For the text-containing cell, return its midpoint in [x, y] coordinate format. 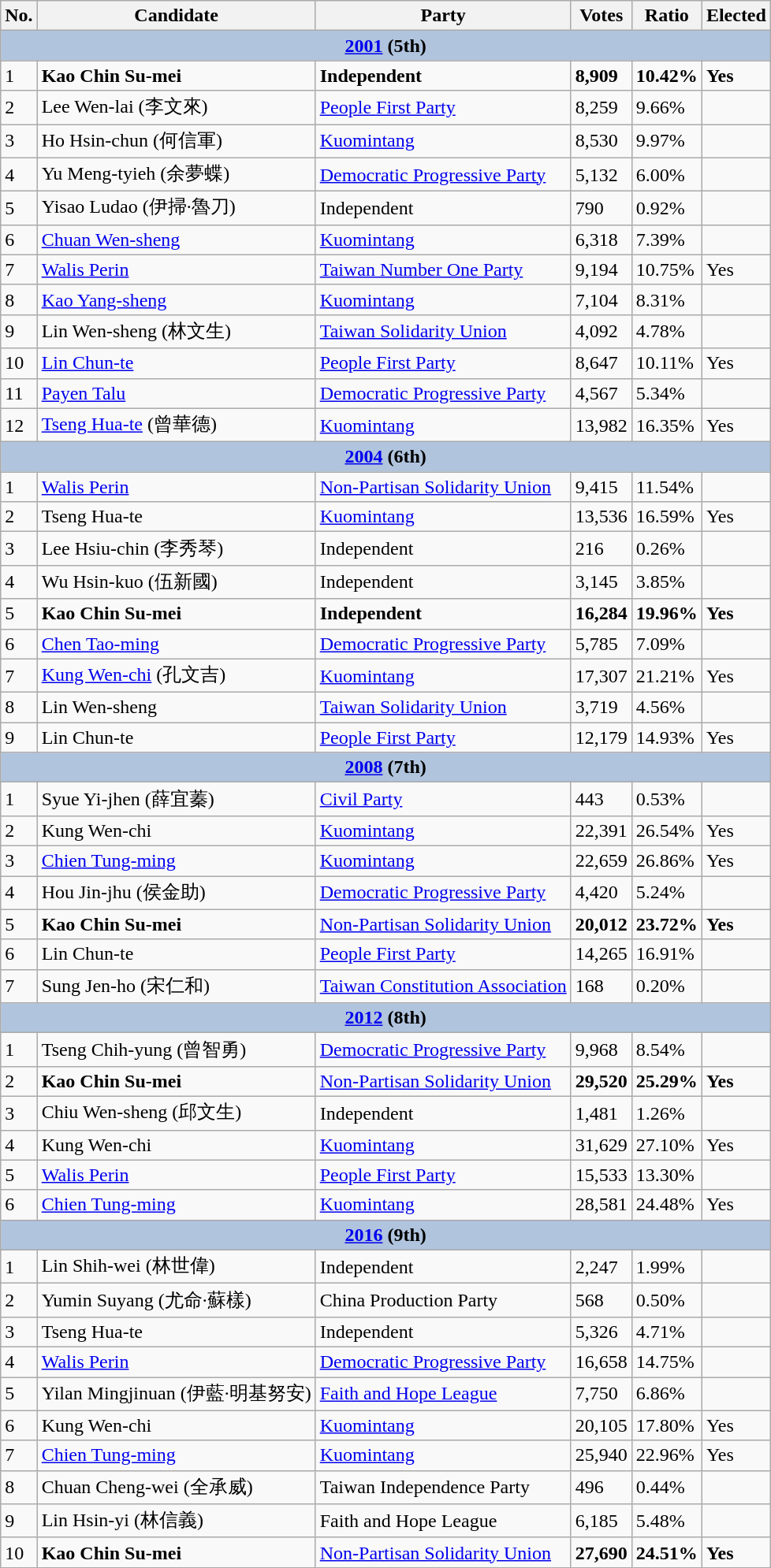
Syue Yi-jhen (薛宜蓁) [177, 799]
Yilan Mingjinuan (伊藍·明基努安) [177, 1395]
15,533 [601, 1175]
27,690 [601, 1552]
6.00% [667, 175]
16,284 [601, 614]
4,420 [601, 894]
8.31% [667, 299]
Elected [736, 16]
26.86% [667, 860]
Payen Talu [177, 393]
790 [601, 208]
22.96% [667, 1455]
5.34% [667, 393]
16.35% [667, 425]
9,415 [601, 487]
13.30% [667, 1175]
2001 (5th) [386, 46]
8,259 [601, 107]
4.78% [667, 331]
9,968 [601, 1050]
6.86% [667, 1395]
8,909 [601, 76]
9.97% [667, 142]
No. [19, 16]
5,785 [601, 644]
Lee Wen-lai (李文來) [177, 107]
9,194 [601, 269]
Lin Shih-wei (林世偉) [177, 1267]
Yu Meng-tyieh (余夢蝶) [177, 175]
0.50% [667, 1300]
16.91% [667, 954]
Ho Hsin-chun (何信軍) [177, 142]
4,567 [601, 393]
1,481 [601, 1113]
Kung Wen-chi (孔文吉) [177, 676]
5,326 [601, 1332]
14.93% [667, 738]
Chiu Wen-sheng (邱文生) [177, 1113]
14,265 [601, 954]
7,750 [601, 1395]
13,536 [601, 517]
5.24% [667, 894]
2012 (8th) [386, 1018]
4,092 [601, 331]
3,145 [601, 581]
168 [601, 987]
25,940 [601, 1455]
Taiwan Number One Party [443, 269]
21.21% [667, 676]
Taiwan Constitution Association [443, 987]
12 [19, 425]
7.09% [667, 644]
Taiwan Independence Party [443, 1488]
28,581 [601, 1205]
10.75% [667, 269]
10.42% [667, 76]
17,307 [601, 676]
4.71% [667, 1332]
7,104 [601, 299]
496 [601, 1488]
Votes [601, 16]
16.59% [667, 517]
20,012 [601, 924]
2008 (7th) [386, 767]
Hou Jin-jhu (侯金助) [177, 894]
Yumin Suyang (尤命·蘇樣) [177, 1300]
5.48% [667, 1521]
0.53% [667, 799]
7.39% [667, 240]
25.29% [667, 1081]
Lin Hsin-yi (林信義) [177, 1521]
0.26% [667, 548]
1.99% [667, 1267]
24.48% [667, 1205]
Yisao Ludao (伊掃·魯刀) [177, 208]
443 [601, 799]
22,659 [601, 860]
0.44% [667, 1488]
0.20% [667, 987]
17.80% [667, 1425]
216 [601, 548]
Lin Wen-sheng [177, 708]
Tseng Hua-te (曾華德) [177, 425]
31,629 [601, 1145]
22,391 [601, 830]
Wu Hsin-kuo (伍新國) [177, 581]
11.54% [667, 487]
13,982 [601, 425]
8,530 [601, 142]
11 [19, 393]
12,179 [601, 738]
6,318 [601, 240]
19.96% [667, 614]
5,132 [601, 175]
3.85% [667, 581]
0.92% [667, 208]
2,247 [601, 1267]
Lee Hsiu-chin (李秀琴) [177, 548]
Party [443, 16]
6,185 [601, 1521]
23.72% [667, 924]
29,520 [601, 1081]
20,105 [601, 1425]
3,719 [601, 708]
China Production Party [443, 1300]
Chuan Cheng-wei (全承威) [177, 1488]
2016 (9th) [386, 1235]
Candidate [177, 16]
14.75% [667, 1362]
Kao Yang-sheng [177, 299]
Chen Tao-ming [177, 644]
9.66% [667, 107]
27.10% [667, 1145]
Ratio [667, 16]
16,658 [601, 1362]
8,647 [601, 363]
Sung Jen-ho (宋仁和) [177, 987]
8.54% [667, 1050]
24.51% [667, 1552]
Lin Wen-sheng (林文生) [177, 331]
1.26% [667, 1113]
568 [601, 1300]
4.56% [667, 708]
26.54% [667, 830]
Tseng Chih-yung (曾智勇) [177, 1050]
10.11% [667, 363]
Civil Party [443, 799]
Chuan Wen-sheng [177, 240]
2004 (6th) [386, 457]
